Search for the cell housing the specified text and yield its (X, Y) center coordinate. 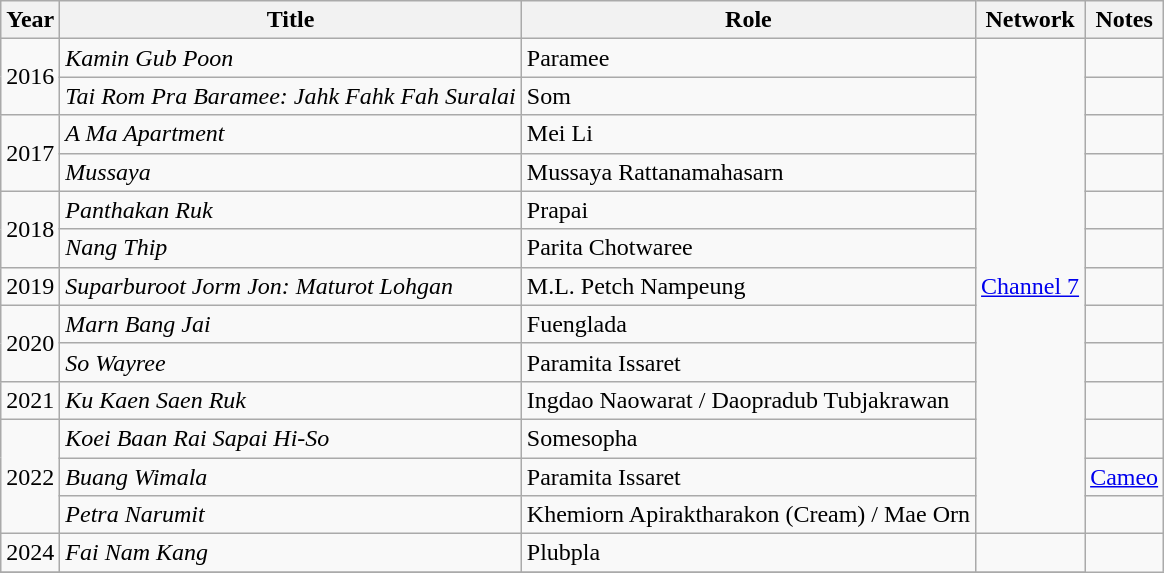
Role (748, 20)
Network (1030, 20)
Notes (1124, 20)
Nang Thip (290, 248)
A Ma Apartment (290, 134)
Year (30, 20)
Somesopha (748, 438)
Title (290, 20)
Channel 7 (1030, 286)
Suparburoot Jorm Jon: Maturot Lohgan (290, 286)
2019 (30, 286)
2024 (30, 553)
Mussaya Rattanamahasarn (748, 172)
Panthakan Ruk (290, 210)
Ingdao Naowarat / Daopradub Tubjakrawan (748, 400)
2017 (30, 153)
Fai Nam Kang (290, 553)
Cameo (1124, 477)
2021 (30, 400)
Ku Kaen Saen Ruk (290, 400)
Mussaya (290, 172)
2020 (30, 343)
2022 (30, 476)
Marn Bang Jai (290, 324)
Som (748, 96)
2016 (30, 77)
Plubpla (748, 553)
Paramee (748, 58)
Buang Wimala (290, 477)
M.L. Petch Nampeung (748, 286)
Khemiorn Apiraktharakon (Cream) / Mae Orn (748, 515)
Kamin Gub Poon (290, 58)
Prapai (748, 210)
Tai Rom Pra Baramee: Jahk Fahk Fah Suralai (290, 96)
2018 (30, 229)
Mei Li (748, 134)
Koei Baan Rai Sapai Hi-So (290, 438)
Petra Narumit (290, 515)
Fuenglada (748, 324)
Parita Chotwaree (748, 248)
So Wayree (290, 362)
